Pinpoint the cell where the given text exists, returning its [X, Y] midpoint coordinate. 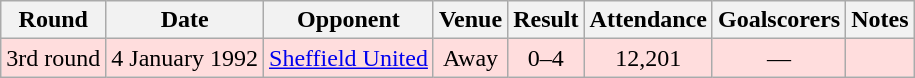
Goalscorers [778, 20]
Result [546, 20]
0–4 [546, 58]
Opponent [349, 20]
Venue [470, 20]
Away [470, 58]
— [778, 58]
Sheffield United [349, 58]
12,201 [648, 58]
Date [185, 20]
3rd round [54, 58]
4 January 1992 [185, 58]
Notes [880, 20]
Attendance [648, 20]
Round [54, 20]
